Capture the cell that displays the provided text and extract its (X, Y) central coordinate. 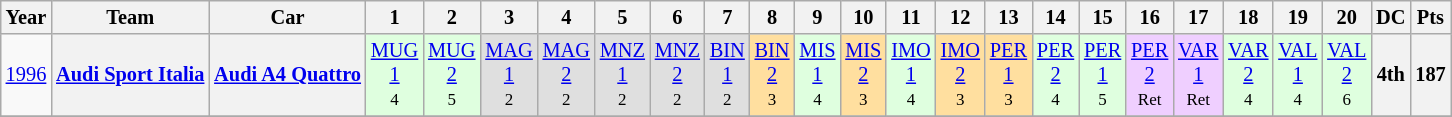
MAG22 (566, 75)
VAR24 (1248, 75)
Audi A4 Quattro (288, 75)
Pts (1430, 17)
IMO14 (910, 75)
MUG25 (452, 75)
10 (863, 17)
18 (1248, 17)
VAR1Ret (1198, 75)
BIN12 (728, 75)
MNZ22 (678, 75)
11 (910, 17)
MIS23 (863, 75)
IMO23 (960, 75)
9 (817, 17)
1 (394, 17)
4 (566, 17)
Audi Sport Italia (130, 75)
19 (1298, 17)
MAG12 (508, 75)
MNZ12 (622, 75)
2 (452, 17)
187 (1430, 75)
4th (1390, 75)
PER2Ret (1150, 75)
DC (1390, 17)
12 (960, 17)
16 (1150, 17)
3 (508, 17)
14 (1056, 17)
8 (772, 17)
Team (130, 17)
6 (678, 17)
15 (1102, 17)
MIS14 (817, 75)
MUG14 (394, 75)
1996 (26, 75)
PER15 (1102, 75)
VAL14 (1298, 75)
Car (288, 17)
20 (1346, 17)
VAL26 (1346, 75)
5 (622, 17)
7 (728, 17)
13 (1008, 17)
17 (1198, 17)
PER13 (1008, 75)
BIN23 (772, 75)
PER24 (1056, 75)
Year (26, 17)
